Provide the [x, y] coordinate of the cell's center where the given text is located.  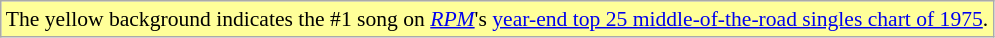
The yellow background indicates the #1 song on RPM's year-end top 25 middle-of-the-road singles chart of 1975. [498, 19]
